Search for the cell housing the specified text and yield its [X, Y] center coordinate. 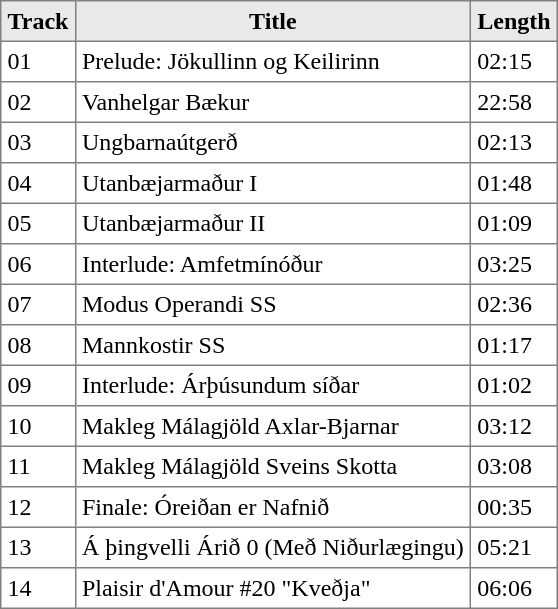
01:17 [514, 345]
05 [38, 223]
03:12 [514, 426]
03:08 [514, 466]
00:35 [514, 507]
Finale: Óreiðan er Nafnið [272, 507]
Utanbæjarmaður I [272, 183]
Ungbarnaútgerð [272, 142]
03 [38, 142]
Interlude: Árþúsundum síðar [272, 385]
14 [38, 588]
04 [38, 183]
Length [514, 21]
Modus Operandi SS [272, 304]
01:02 [514, 385]
02 [38, 102]
Vanhelgar Bækur [272, 102]
Prelude: Jökullinn og Keilirinn [272, 61]
Track [38, 21]
Makleg Málagjöld Sveins Skotta [272, 466]
01:48 [514, 183]
01 [38, 61]
12 [38, 507]
Mannkostir SS [272, 345]
11 [38, 466]
Utanbæjarmaður II [272, 223]
Title [272, 21]
06 [38, 264]
02:13 [514, 142]
22:58 [514, 102]
03:25 [514, 264]
08 [38, 345]
05:21 [514, 547]
Á þingvelli Árið 0 (Með Niðurlægingu) [272, 547]
Makleg Málagjöld Axlar-Bjarnar [272, 426]
07 [38, 304]
Interlude: Amfetmínóður [272, 264]
Plaisir d'Amour #20 "Kveðja" [272, 588]
02:36 [514, 304]
09 [38, 385]
02:15 [514, 61]
01:09 [514, 223]
10 [38, 426]
13 [38, 547]
06:06 [514, 588]
